Return [x, y] of the center of cell containing provided text 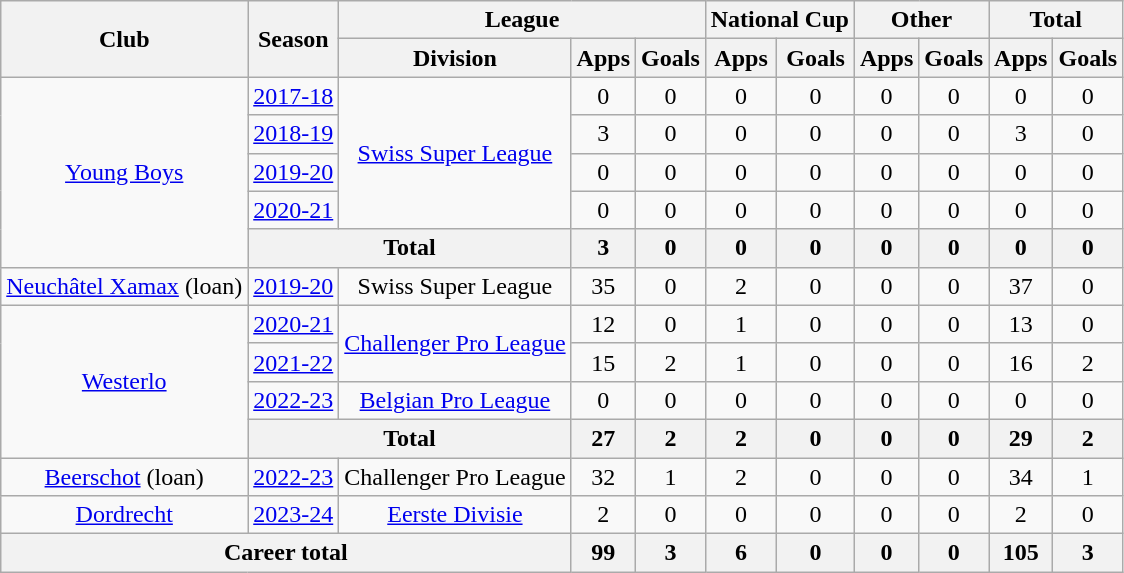
Dordrecht [124, 515]
Season [294, 39]
12 [603, 324]
6 [741, 553]
2017-18 [294, 96]
15 [603, 362]
99 [603, 553]
National Cup [780, 20]
2021-22 [294, 362]
29 [1021, 438]
34 [1021, 477]
105 [1021, 553]
2018-19 [294, 134]
Division [455, 58]
Eerste Divisie [455, 515]
Club [124, 39]
Other [921, 20]
Young Boys [124, 172]
37 [1021, 286]
13 [1021, 324]
35 [603, 286]
16 [1021, 362]
2023-24 [294, 515]
Neuchâtel Xamax (loan) [124, 286]
27 [603, 438]
Belgian Pro League [455, 400]
32 [603, 477]
Career total [286, 553]
Beerschot (loan) [124, 477]
Westerlo [124, 381]
League [522, 20]
